Locate the cell with the specified text and output its [x, y] center coordinate. 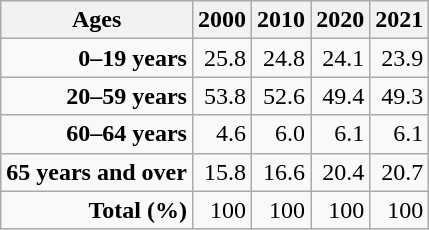
2000 [222, 20]
53.8 [222, 96]
Ages [97, 20]
Total (%) [97, 210]
24.8 [282, 58]
6.0 [282, 134]
20.4 [340, 172]
65 years and over [97, 172]
0–19 years [97, 58]
49.3 [400, 96]
20–59 years [97, 96]
15.8 [222, 172]
4.6 [222, 134]
60–64 years [97, 134]
52.6 [282, 96]
24.1 [340, 58]
20.7 [400, 172]
16.6 [282, 172]
2010 [282, 20]
25.8 [222, 58]
2020 [340, 20]
23.9 [400, 58]
2021 [400, 20]
49.4 [340, 96]
